Locate the cell with the specified text and output its (x, y) center coordinate. 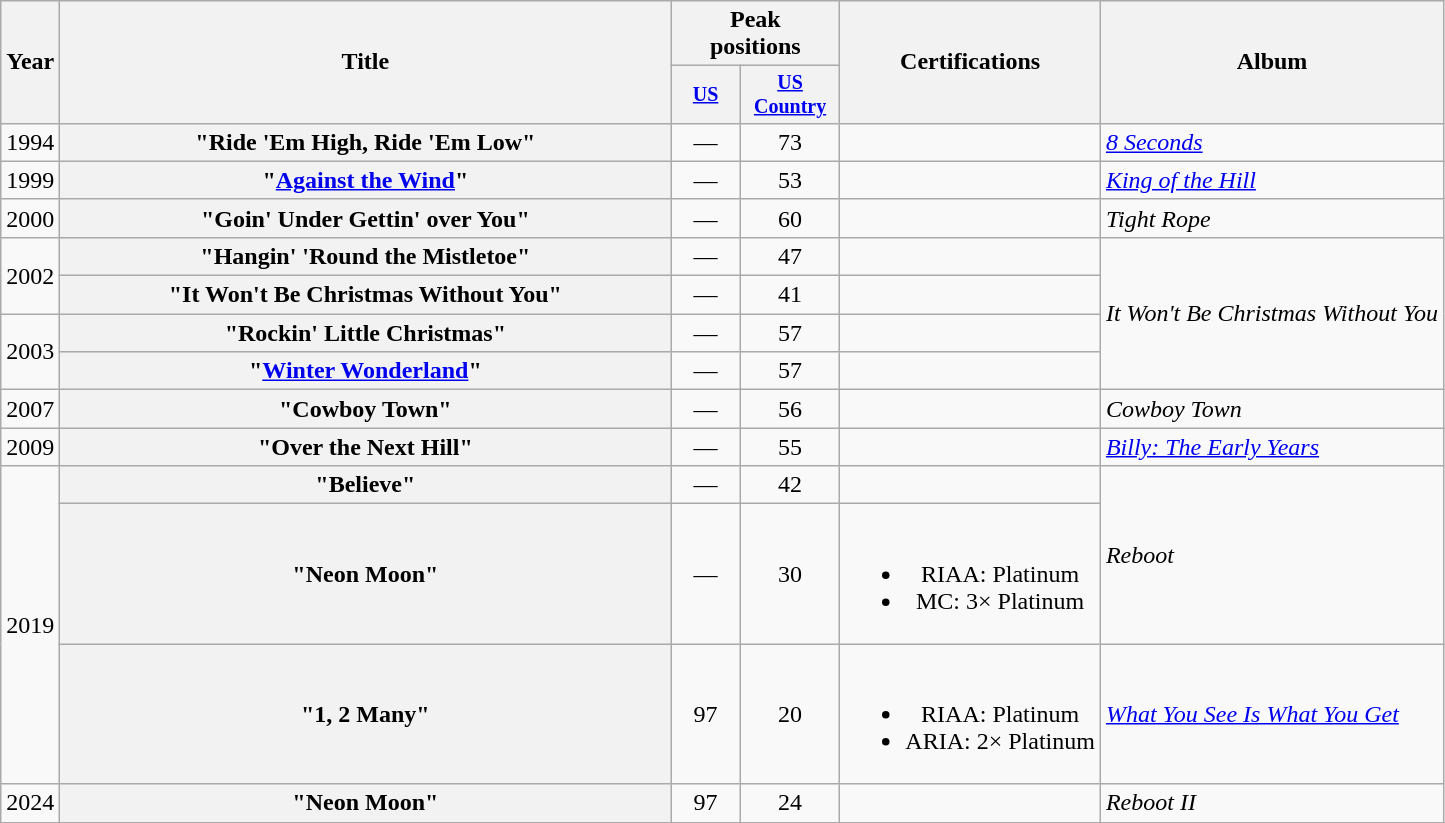
60 (790, 218)
King of the Hill (1272, 180)
"Cowboy Town" (366, 409)
RIAA: PlatinumARIA: 2× Platinum (970, 714)
Reboot II (1272, 803)
Album (1272, 62)
2024 (30, 803)
"Over the Next Hill" (366, 447)
2019 (30, 625)
Tight Rope (1272, 218)
1994 (30, 142)
42 (790, 485)
"Against the Wind" (366, 180)
It Won't Be Christmas Without You (1272, 313)
2003 (30, 352)
2009 (30, 447)
"Winter Wonderland" (366, 371)
20 (790, 714)
"Goin' Under Gettin' over You" (366, 218)
2007 (30, 409)
What You See Is What You Get (1272, 714)
53 (790, 180)
8 Seconds (1272, 142)
56 (790, 409)
"Rockin' Little Christmas" (366, 333)
73 (790, 142)
"Ride 'Em High, Ride 'Em Low" (366, 142)
Cowboy Town (1272, 409)
41 (790, 295)
RIAA: PlatinumMC: 3× Platinum (970, 574)
"1, 2 Many" (366, 714)
2002 (30, 275)
47 (790, 256)
Title (366, 62)
Billy: The Early Years (1272, 447)
US Country (790, 94)
Reboot (1272, 555)
Year (30, 62)
2000 (30, 218)
US (706, 94)
"Believe" (366, 485)
55 (790, 447)
1999 (30, 180)
Peakpositions (756, 34)
24 (790, 803)
"It Won't Be Christmas Without You" (366, 295)
"Hangin' 'Round the Mistletoe" (366, 256)
30 (790, 574)
Certifications (970, 62)
